Output the (X, Y) coordinate of the center of the cell containing the given text.  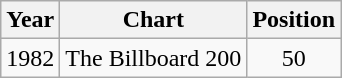
The Billboard 200 (154, 58)
Position (294, 20)
50 (294, 58)
1982 (30, 58)
Year (30, 20)
Chart (154, 20)
